Determine the (x, y) coordinate at the center of the cell enclosing the given text.  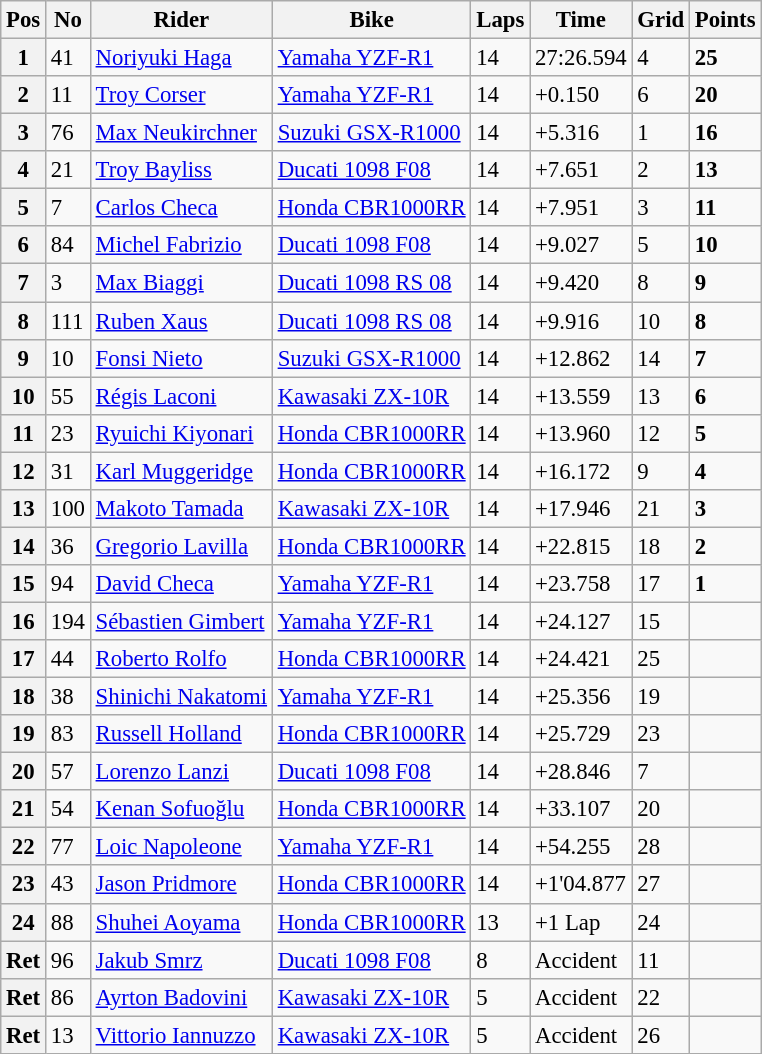
+9.027 (581, 245)
77 (68, 847)
86 (68, 997)
Points (724, 20)
Noriyuki Haga (181, 58)
+24.127 (581, 621)
28 (660, 847)
+7.651 (581, 170)
+17.946 (581, 509)
84 (68, 245)
194 (68, 621)
Max Biaggi (181, 283)
54 (68, 809)
Russell Holland (181, 734)
Jakub Smrz (181, 960)
26 (660, 1035)
94 (68, 584)
Kenan Sofuoğlu (181, 809)
+16.172 (581, 471)
+12.862 (581, 358)
27:26.594 (581, 58)
43 (68, 885)
Vittorio Iannuzzo (181, 1035)
111 (68, 321)
+25.729 (581, 734)
Gregorio Lavilla (181, 546)
Ruben Xaus (181, 321)
100 (68, 509)
Troy Bayliss (181, 170)
Michel Fabrizio (181, 245)
Shuhei Aoyama (181, 922)
+9.916 (581, 321)
38 (68, 697)
+9.420 (581, 283)
Time (581, 20)
Laps (500, 20)
No (68, 20)
76 (68, 133)
+23.758 (581, 584)
Bike (372, 20)
Makoto Tamada (181, 509)
+28.846 (581, 772)
David Checa (181, 584)
+7.951 (581, 208)
31 (68, 471)
+1'04.877 (581, 885)
57 (68, 772)
Shinichi Nakatomi (181, 697)
+24.421 (581, 659)
Jason Pridmore (181, 885)
+54.255 (581, 847)
Carlos Checa (181, 208)
Grid (660, 20)
Ryuichi Kiyonari (181, 433)
Roberto Rolfo (181, 659)
36 (68, 546)
55 (68, 396)
Karl Muggeridge (181, 471)
Sébastien Gimbert (181, 621)
+1 Lap (581, 922)
+25.356 (581, 697)
27 (660, 885)
Rider (181, 20)
83 (68, 734)
41 (68, 58)
Ayrton Badovini (181, 997)
+22.815 (581, 546)
96 (68, 960)
Fonsi Nieto (181, 358)
+33.107 (581, 809)
Troy Corser (181, 95)
Pos (24, 20)
88 (68, 922)
Régis Laconi (181, 396)
Loic Napoleone (181, 847)
+5.316 (581, 133)
+13.960 (581, 433)
+0.150 (581, 95)
Lorenzo Lanzi (181, 772)
+13.559 (581, 396)
44 (68, 659)
Max Neukirchner (181, 133)
